Find where the given text appears and provide that cell's center as (X, Y) coordinate. 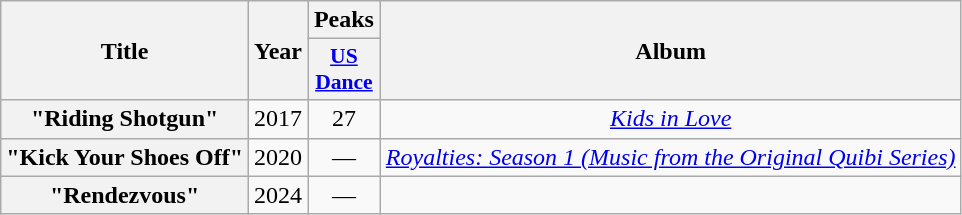
Title (125, 50)
Royalties: Season 1 (Music from the Original Quibi Series) (670, 157)
2020 (278, 157)
Peaks (344, 20)
27 (344, 119)
"Kick Your Shoes Off" (125, 157)
2024 (278, 195)
2017 (278, 119)
"Riding Shotgun" (125, 119)
Kids in Love (670, 119)
Year (278, 50)
USDance (344, 70)
Album (670, 50)
"Rendezvous" (125, 195)
